Return [X, Y] of the center of cell containing provided text 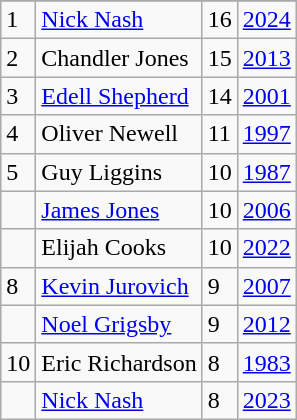
Kevin Jurovich [119, 286]
Noel Grigsby [119, 324]
15 [220, 58]
2001 [266, 96]
2006 [266, 210]
2012 [266, 324]
1997 [266, 134]
2023 [266, 400]
1 [18, 20]
James Jones [119, 210]
2013 [266, 58]
5 [18, 172]
2007 [266, 286]
11 [220, 134]
2022 [266, 248]
2024 [266, 20]
Oliver Newell [119, 134]
4 [18, 134]
Elijah Cooks [119, 248]
16 [220, 20]
1987 [266, 172]
Eric Richardson [119, 362]
2 [18, 58]
14 [220, 96]
Edell Shepherd [119, 96]
1983 [266, 362]
Chandler Jones [119, 58]
Guy Liggins [119, 172]
3 [18, 96]
